Capture the cell that displays the provided text and extract its (x, y) central coordinate. 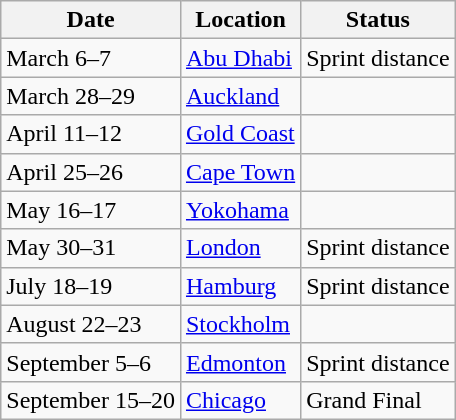
Status (378, 20)
Hamburg (240, 286)
August 22–23 (91, 324)
May 16–17 (91, 210)
Date (91, 20)
September 5–6 (91, 362)
Stockholm (240, 324)
Edmonton (240, 362)
Auckland (240, 96)
March 28–29 (91, 96)
Yokohama (240, 210)
April 25–26 (91, 172)
Gold Coast (240, 134)
May 30–31 (91, 248)
Location (240, 20)
July 18–19 (91, 286)
Cape Town (240, 172)
Chicago (240, 400)
March 6–7 (91, 58)
London (240, 248)
September 15–20 (91, 400)
Abu Dhabi (240, 58)
April 11–12 (91, 134)
Grand Final (378, 400)
